Provide the [x, y] coordinate of the cell's center where the given text is located.  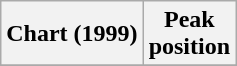
Chart (1999) [72, 34]
Peakposition [189, 34]
